For the text-containing cell, return its midpoint in [x, y] coordinate format. 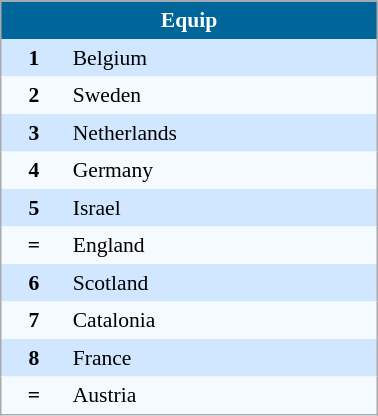
2 [34, 95]
Equip [189, 20]
1 [34, 58]
France [222, 358]
8 [34, 358]
3 [34, 133]
Germany [222, 171]
Austria [222, 395]
Catalonia [222, 321]
5 [34, 208]
6 [34, 283]
England [222, 245]
4 [34, 171]
Sweden [222, 95]
7 [34, 321]
Scotland [222, 283]
Israel [222, 208]
Belgium [222, 58]
Netherlands [222, 133]
